Detect which cell encompasses the target text, then output its [X, Y] center coordinate. 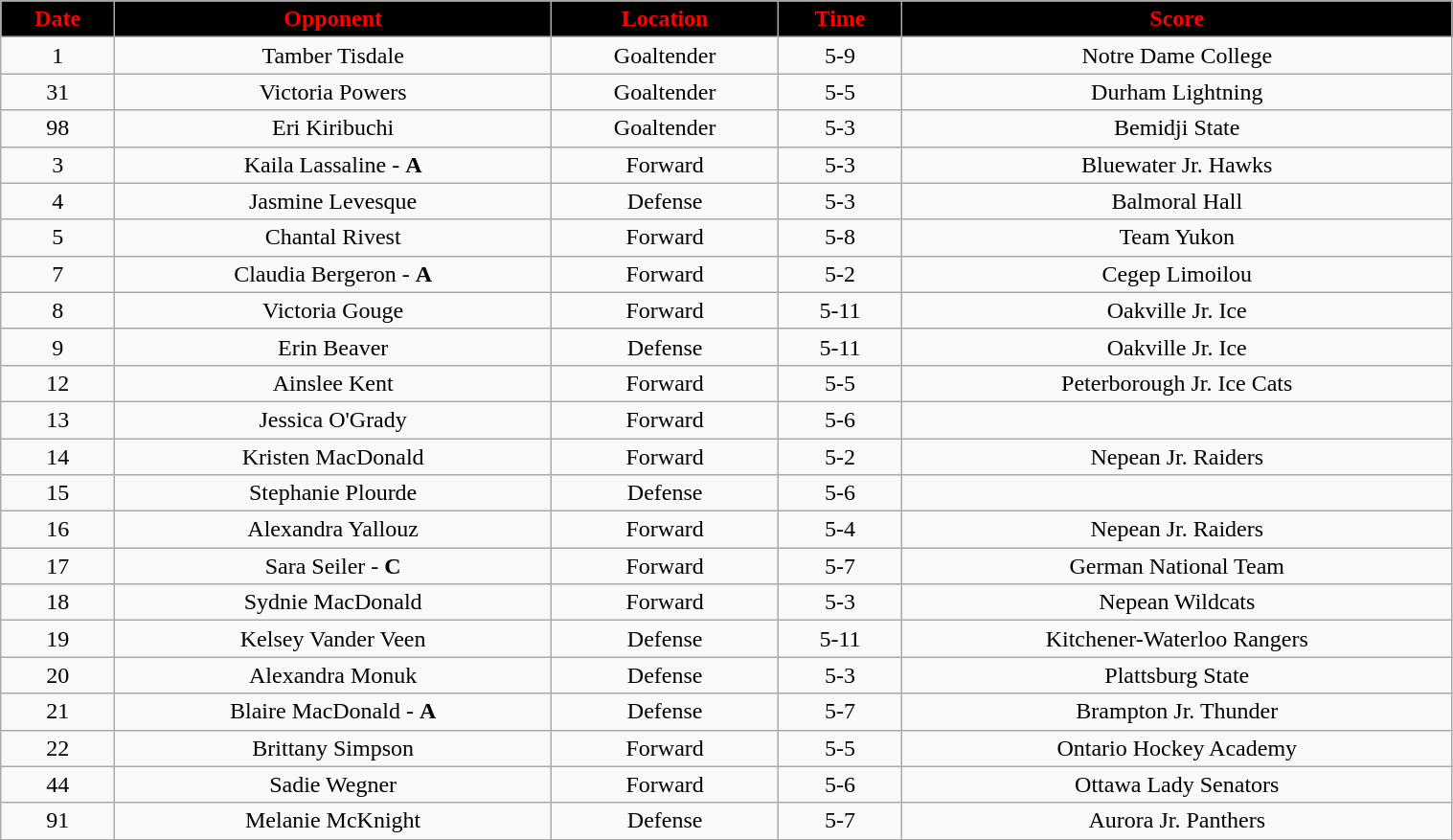
Jessica O'Grady [333, 420]
Victoria Gouge [333, 310]
Peterborough Jr. Ice Cats [1176, 383]
5-4 [841, 530]
Location [665, 19]
German National Team [1176, 566]
Time [841, 19]
Kaila Lassaline - A [333, 165]
Ottawa Lady Senators [1176, 784]
21 [57, 712]
12 [57, 383]
Bluewater Jr. Hawks [1176, 165]
Opponent [333, 19]
Victoria Powers [333, 92]
14 [57, 457]
Blaire MacDonald - A [333, 712]
Chantal Rivest [333, 238]
20 [57, 675]
5-8 [841, 238]
Stephanie Plourde [333, 493]
Sara Seiler - C [333, 566]
18 [57, 602]
Claudia Bergeron - A [333, 274]
5 [57, 238]
Alexandra Yallouz [333, 530]
15 [57, 493]
Kitchener-Waterloo Rangers [1176, 639]
Alexandra Monuk [333, 675]
Balmoral Hall [1176, 201]
Kristen MacDonald [333, 457]
3 [57, 165]
Eri Kiribuchi [333, 128]
Score [1176, 19]
19 [57, 639]
Cegep Limoilou [1176, 274]
Ainslee Kent [333, 383]
9 [57, 347]
91 [57, 821]
Jasmine Levesque [333, 201]
Bemidji State [1176, 128]
22 [57, 748]
16 [57, 530]
13 [57, 420]
Tamber Tisdale [333, 56]
Melanie McKnight [333, 821]
Sadie Wegner [333, 784]
Brittany Simpson [333, 748]
Sydnie MacDonald [333, 602]
Durham Lightning [1176, 92]
8 [57, 310]
Ontario Hockey Academy [1176, 748]
4 [57, 201]
Brampton Jr. Thunder [1176, 712]
98 [57, 128]
Nepean Wildcats [1176, 602]
17 [57, 566]
Plattsburg State [1176, 675]
31 [57, 92]
5-9 [841, 56]
44 [57, 784]
1 [57, 56]
7 [57, 274]
Erin Beaver [333, 347]
Team Yukon [1176, 238]
Kelsey Vander Veen [333, 639]
Aurora Jr. Panthers [1176, 821]
Notre Dame College [1176, 56]
Date [57, 19]
